Pinpoint the cell where the given text exists, returning its (x, y) midpoint coordinate. 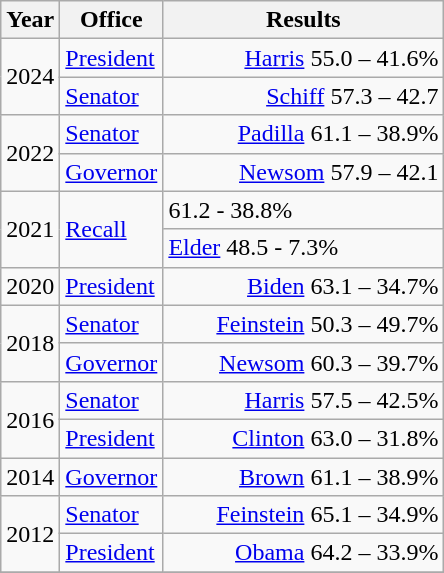
2018 (30, 343)
Schiff 57.3 – 42.7 (304, 96)
Recall (112, 229)
Feinstein 65.1 – 34.9% (304, 515)
Padilla 61.1 – 38.9% (304, 134)
Newsom 57.9 – 42.1 (304, 172)
Obama 64.2 – 33.9% (304, 553)
61.2 - 38.8% (304, 210)
Harris 55.0 – 41.6% (304, 58)
Brown 61.1 – 38.9% (304, 477)
Biden 63.1 – 34.7% (304, 286)
Harris 57.5 – 42.5% (304, 400)
2024 (30, 77)
Results (304, 20)
2022 (30, 153)
Feinstein 50.3 – 49.7% (304, 324)
Newsom 60.3 – 39.7% (304, 362)
2014 (30, 477)
Clinton 63.0 – 31.8% (304, 438)
2020 (30, 286)
2021 (30, 229)
2012 (30, 534)
Elder 48.5 - 7.3% (304, 248)
2016 (30, 419)
Office (112, 20)
Year (30, 20)
